Output the (X, Y) coordinate of the center of the cell containing the given text.  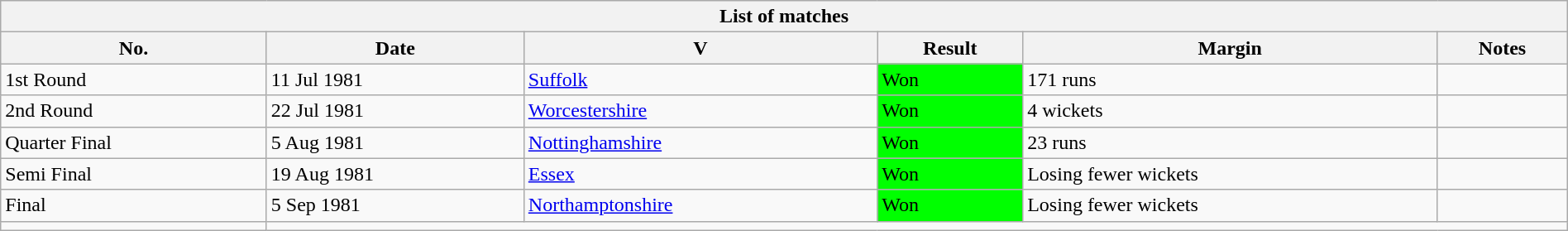
171 runs (1231, 79)
List of matches (784, 17)
Notes (1502, 48)
22 Jul 1981 (395, 111)
5 Sep 1981 (395, 205)
V (700, 48)
Margin (1231, 48)
Nottinghamshire (700, 142)
Northamptonshire (700, 205)
23 runs (1231, 142)
2nd Round (134, 111)
Worcestershire (700, 111)
Essex (700, 174)
Suffolk (700, 79)
Final (134, 205)
Date (395, 48)
Quarter Final (134, 142)
No. (134, 48)
5 Aug 1981 (395, 142)
Result (950, 48)
1st Round (134, 79)
4 wickets (1231, 111)
Semi Final (134, 174)
19 Aug 1981 (395, 174)
11 Jul 1981 (395, 79)
